Pinpoint the cell where the given text exists, returning its [x, y] midpoint coordinate. 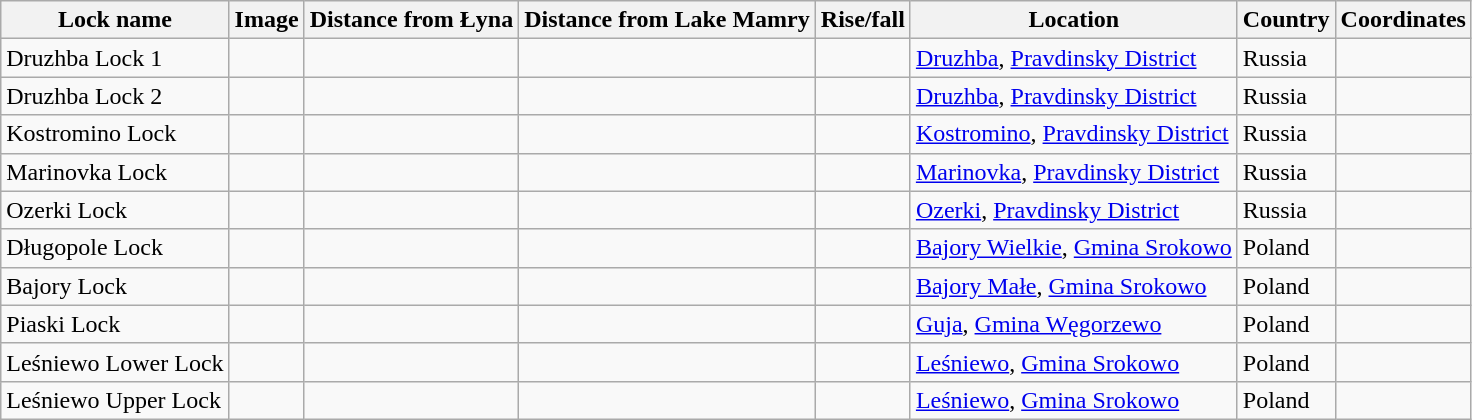
Bajory Lock [115, 286]
Bajory Wielkie, Gmina Srokowo [1074, 248]
Leśniewo Upper Lock [115, 400]
Image [266, 20]
Piaski Lock [115, 324]
Marinovka Lock [115, 172]
Rise/fall [862, 20]
Marinovka, Pravdinsky District [1074, 172]
Druzhba Lock 1 [115, 58]
Ozerki, Pravdinsky District [1074, 210]
Guja, Gmina Węgorzewo [1074, 324]
Długopole Lock [115, 248]
Ozerki Lock [115, 210]
Bajory Małe, Gmina Srokowo [1074, 286]
Druzhba Lock 2 [115, 96]
Location [1074, 20]
Coordinates [1403, 20]
Kostromino, Pravdinsky District [1074, 134]
Leśniewo Lower Lock [115, 362]
Distance from Lake Mamry [668, 20]
Distance from Łyna [412, 20]
Country [1286, 20]
Kostromino Lock [115, 134]
Lock name [115, 20]
